Find where the given text appears and provide that cell's center as [X, Y] coordinate. 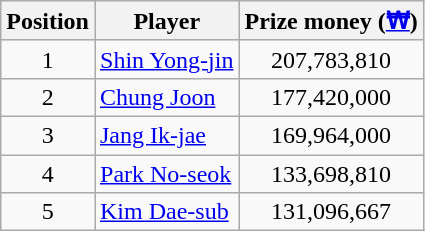
3 [48, 135]
1 [48, 59]
131,096,667 [331, 212]
Prize money (₩) [331, 21]
Shin Yong-jin [166, 59]
4 [48, 173]
169,964,000 [331, 135]
Jang Ik-jae [166, 135]
Chung Joon [166, 97]
2 [48, 97]
177,420,000 [331, 97]
Position [48, 21]
Player [166, 21]
133,698,810 [331, 173]
207,783,810 [331, 59]
Park No-seok [166, 173]
Kim Dae-sub [166, 212]
5 [48, 212]
